Provide the (x, y) coordinate of the cell's center where the given text is located.  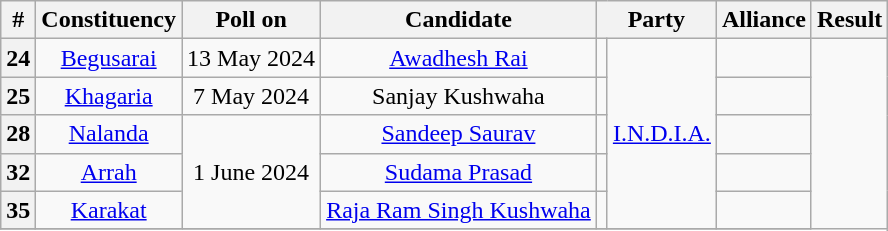
Karakat (109, 210)
Sanjay Kushwaha (459, 96)
Begusarai (109, 58)
Sandeep Saurav (459, 134)
28 (18, 134)
1 June 2024 (252, 172)
35 (18, 210)
Nalanda (109, 134)
24 (18, 58)
25 (18, 96)
# (18, 20)
I.N.D.I.A. (662, 134)
Arrah (109, 172)
Alliance (764, 20)
Poll on (252, 20)
Candidate (459, 20)
7 May 2024 (252, 96)
Result (849, 20)
Khagaria (109, 96)
Constituency (109, 20)
Awadhesh Rai (459, 58)
13 May 2024 (252, 58)
32 (18, 172)
Sudama Prasad (459, 172)
Party (656, 20)
Raja Ram Singh Kushwaha (459, 210)
